Search for the cell housing the specified text and yield its (X, Y) center coordinate. 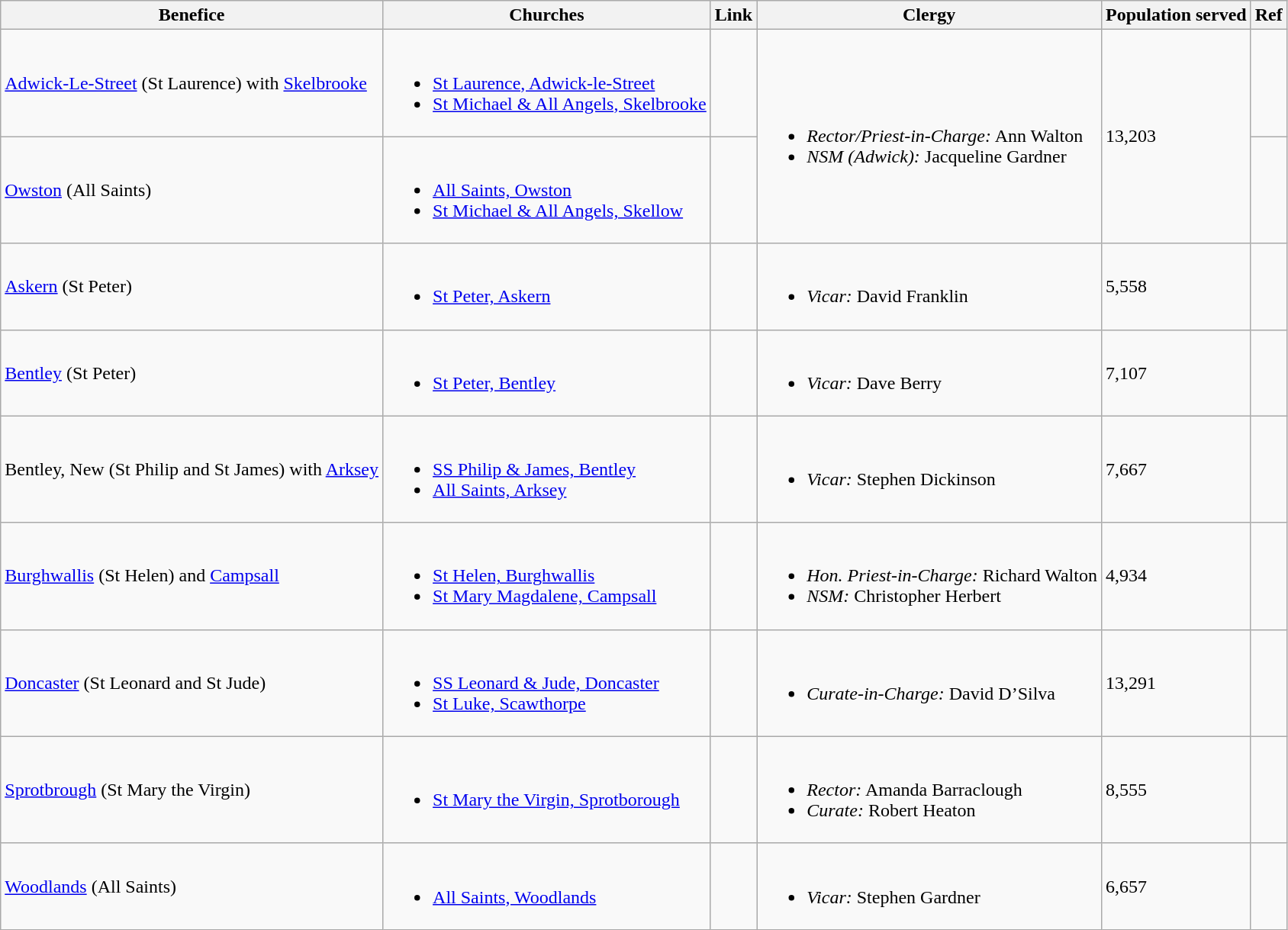
5,558 (1176, 287)
6,657 (1176, 887)
St Peter, Askern (547, 287)
Curate-in-Charge: David D’Silva (929, 683)
Vicar: David Franklin (929, 287)
St Mary the Virgin, Sprotborough (547, 790)
7,667 (1176, 469)
SS Philip & James, BentleyAll Saints, Arksey (547, 469)
All Saints, Woodlands (547, 887)
7,107 (1176, 372)
St Peter, Bentley (547, 372)
All Saints, OwstonSt Michael & All Angels, Skellow (547, 190)
Owston (All Saints) (192, 190)
Benefice (192, 15)
Ref (1268, 15)
13,203 (1176, 137)
8,555 (1176, 790)
Hon. Priest-in-Charge: Richard WaltonNSM: Christopher Herbert (929, 576)
Vicar: Dave Berry (929, 372)
Bentley, New (St Philip and St James) with Arksey (192, 469)
Rector: Amanda BarracloughCurate: Robert Heaton (929, 790)
SS Leonard & Jude, DoncasterSt Luke, Scawthorpe (547, 683)
St Helen, BurghwallisSt Mary Magdalene, Campsall (547, 576)
Sprotbrough (St Mary the Virgin) (192, 790)
Doncaster (St Leonard and St Jude) (192, 683)
Vicar: Stephen Dickinson (929, 469)
Link (733, 15)
Churches (547, 15)
Adwick-Le-Street (St Laurence) with Skelbrooke (192, 83)
Vicar: Stephen Gardner (929, 887)
St Laurence, Adwick-le-StreetSt Michael & All Angels, Skelbrooke (547, 83)
Askern (St Peter) (192, 287)
4,934 (1176, 576)
Burghwallis (St Helen) and Campsall (192, 576)
Clergy (929, 15)
13,291 (1176, 683)
Rector/Priest-in-Charge: Ann WaltonNSM (Adwick): Jacqueline Gardner (929, 137)
Population served (1176, 15)
Bentley (St Peter) (192, 372)
Woodlands (All Saints) (192, 887)
